Pinpoint the cell where the given text exists, returning its (x, y) midpoint coordinate. 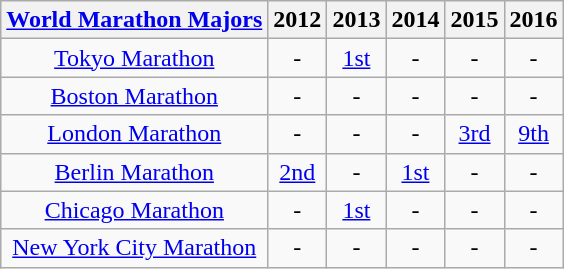
2013 (356, 20)
World Marathon Majors (134, 20)
Tokyo Marathon (134, 58)
2014 (416, 20)
New York City Marathon (134, 248)
Berlin Marathon (134, 172)
Boston Marathon (134, 96)
2015 (474, 20)
9th (534, 134)
London Marathon (134, 134)
3rd (474, 134)
2012 (298, 20)
2nd (298, 172)
Chicago Marathon (134, 210)
2016 (534, 20)
